Return the [x, y] coordinate for the center point of the cell that contains the specified text.  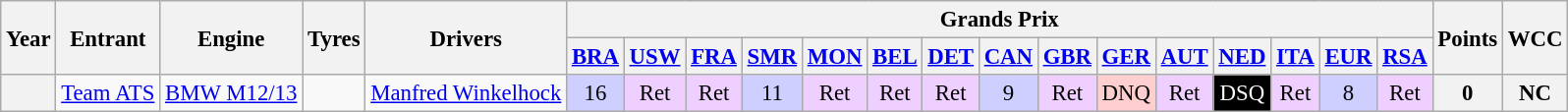
Year [28, 37]
GBR [1067, 57]
RSA [1405, 57]
GER [1126, 57]
FRA [713, 57]
16 [595, 93]
CAN [1008, 57]
11 [772, 93]
Drivers [466, 37]
USW [654, 57]
Engine [232, 37]
0 [1468, 93]
Tyres [334, 37]
NC [1535, 93]
BRA [595, 57]
9 [1008, 93]
DET [951, 57]
AUT [1185, 57]
DSQ [1242, 93]
Manfred Winkelhock [466, 93]
Team ATS [108, 93]
DNQ [1126, 93]
MON [834, 57]
Points [1468, 37]
SMR [772, 57]
BEL [895, 57]
8 [1348, 93]
ITA [1295, 57]
EUR [1348, 57]
WCC [1535, 37]
Grands Prix [1000, 20]
Entrant [108, 37]
NED [1242, 57]
BMW M12/13 [232, 93]
